Locate the cell with the specified text and output its (x, y) center coordinate. 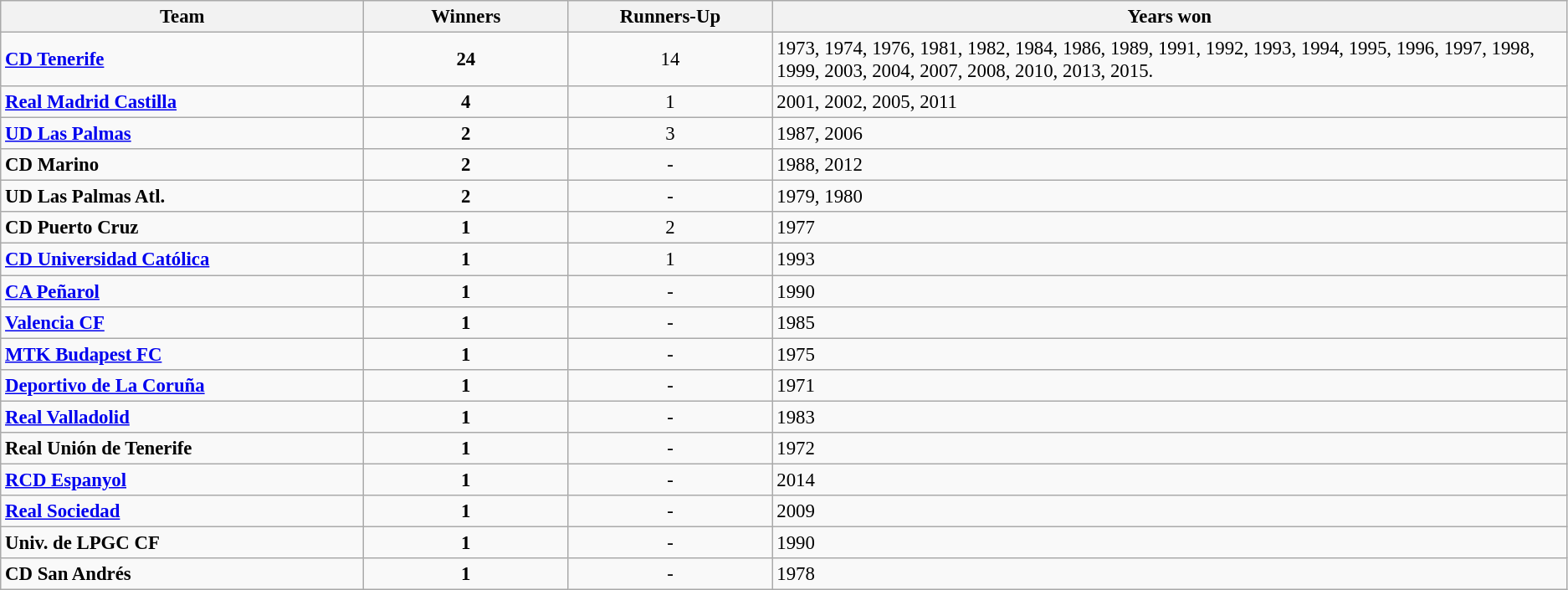
1979, 1980 (1170, 197)
UD Las Palmas Atl. (182, 197)
Real Unión de Tenerife (182, 449)
1977 (1170, 228)
1978 (1170, 574)
1973, 1974, 1976, 1981, 1982, 1984, 1986, 1989, 1991, 1992, 1993, 1994, 1995, 1996, 1997, 1998, 1999, 2003, 2004, 2007, 2008, 2010, 2013, 2015. (1170, 60)
4 (466, 102)
MTK Budapest FC (182, 354)
Team (182, 17)
1971 (1170, 385)
CD Universidad Católica (182, 259)
CD Marino (182, 165)
RCD Espanyol (182, 480)
Runners-Up (670, 17)
Univ. de LPGC CF (182, 542)
Real Madrid Castilla (182, 102)
Deportivo de La Coruña (182, 385)
UD Las Palmas (182, 134)
CD Puerto Cruz (182, 228)
Real Sociedad (182, 511)
1987, 2006 (1170, 134)
Winners (466, 17)
1988, 2012 (1170, 165)
Valencia CF (182, 322)
2009 (1170, 511)
24 (466, 60)
1993 (1170, 259)
CA Peñarol (182, 291)
2014 (1170, 480)
1972 (1170, 449)
1975 (1170, 354)
CD Tenerife (182, 60)
Real Valladolid (182, 417)
14 (670, 60)
CD San Andrés (182, 574)
1983 (1170, 417)
Years won (1170, 17)
2001, 2002, 2005, 2011 (1170, 102)
1985 (1170, 322)
3 (670, 134)
